Capture the cell that displays the provided text and extract its [X, Y] central coordinate. 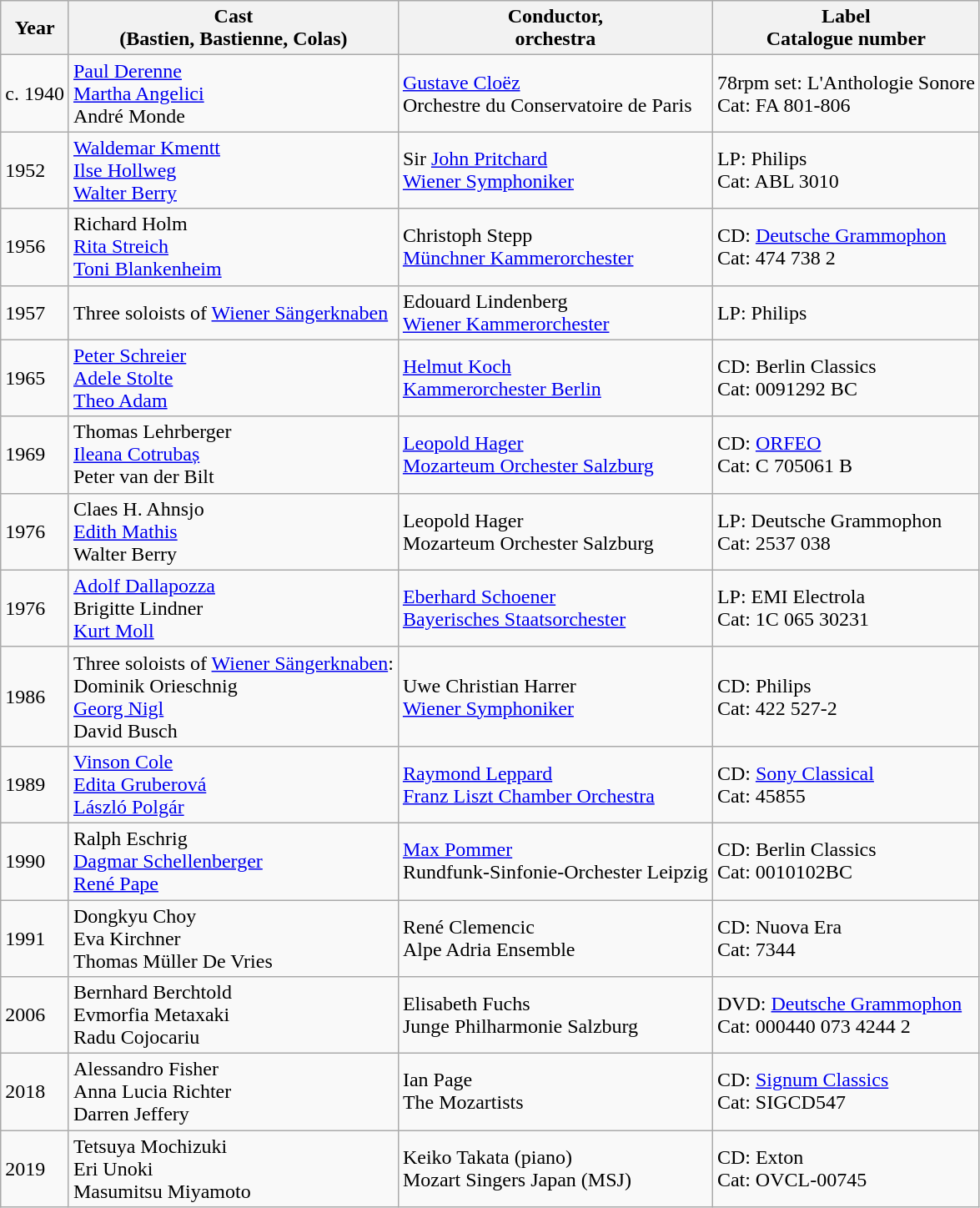
Cast(Bastien, Bastienne, Colas) [234, 28]
Raymond LeppardFranz Liszt Chamber Orchestra [555, 784]
LP: PhilipsCat: ABL 3010 [846, 170]
DVD: Deutsche GrammophonCat: 000440 073 4244 2 [846, 1015]
Peter SchreierAdele StolteTheo Adam [234, 378]
1965 [35, 378]
Claes H. AhnsjoEdith MathisWalter Berry [234, 531]
1952 [35, 170]
Elisabeth FuchsJunge Philharmonie Salzburg [555, 1015]
2006 [35, 1015]
Conductor,orchestra [555, 28]
Edouard Lindenberg Wiener Kammerorchester [555, 312]
Uwe Christian Harrer Wiener Symphoniker [555, 696]
Christoph SteppMünchner Kammerorchester [555, 247]
1989 [35, 784]
Sir John PritchardWiener Symphoniker [555, 170]
René ClemencicAlpe Adria Ensemble [555, 938]
Thomas LehrbergerIleana CotrubașPeter van der Bilt [234, 455]
CD: Nuova EraCat: 7344 [846, 938]
Three soloists of Wiener Sängerknaben [234, 312]
CD: Berlin ClassicsCat: 0010102BC [846, 861]
Alessandro FisherAnna Lucia RichterDarren Jeffery [234, 1092]
Max PommerRundfunk-Sinfonie-Orchester Leipzig [555, 861]
1969 [35, 455]
Paul DerenneMartha AngeliciAndré Monde [234, 93]
CD: Signum ClassicsCat: SIGCD547 [846, 1092]
Gustave CloëzOrchestre du Conservatoire de Paris [555, 93]
Dongkyu ChoyEva KirchnerThomas Müller De Vries [234, 938]
2019 [35, 1169]
Tetsuya MochizukiEri UnokiMasumitsu Miyamoto [234, 1169]
CD: Deutsche GrammophonCat: 474 738 2 [846, 247]
Richard HolmRita StreichToni Blankenheim [234, 247]
CD: ExtonCat: OVCL-00745 [846, 1169]
1956 [35, 247]
1990 [35, 861]
Keiko Takata (piano)Mozart Singers Japan (MSJ) [555, 1169]
1957 [35, 312]
78rpm set: L'Anthologie SonoreCat: FA 801-806 [846, 93]
1986 [35, 696]
Vinson ColeEdita GruberováLászló Polgár [234, 784]
Bernhard BerchtoldEvmorfia MetaxakiRadu Cojocariu [234, 1015]
CD: Sony ClassicalCat: 45855 [846, 784]
LP: EMI ElectrolaCat: 1C 065 30231 [846, 608]
CD: ORFEOCat: C 705061 B [846, 455]
2018 [35, 1092]
Eberhard SchoenerBayerisches Staatsorchester [555, 608]
Adolf DallapozzaBrigitte LindnerKurt Moll [234, 608]
CD: PhilipsCat: 422 527-2 [846, 696]
Three soloists of Wiener Sängerknaben:Dominik Orieschnig Georg Nigl David Busch [234, 696]
c. 1940 [35, 93]
LP: Philips [846, 312]
Helmut KochKammerorchester Berlin [555, 378]
Ian PageThe Mozartists [555, 1092]
LP: Deutsche GrammophonCat: 2537 038 [846, 531]
Waldemar KmenttIlse HollwegWalter Berry [234, 170]
Year [35, 28]
CD: Berlin ClassicsCat: 0091292 BC [846, 378]
Ralph EschrigDagmar SchellenbergerRené Pape [234, 861]
LabelCatalogue number [846, 28]
1991 [35, 938]
